Identify which cell holds the provided text, then report its [X, Y] central coordinate. 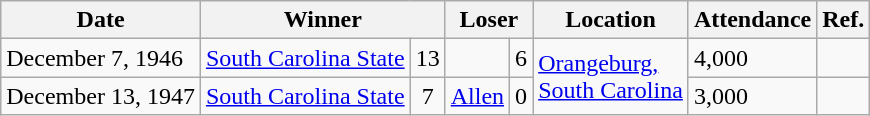
13 [428, 58]
Ref. [844, 20]
Orangeburg,South Carolina [611, 77]
Date [101, 20]
6 [522, 58]
Allen [477, 96]
December 7, 1946 [101, 58]
4,000 [752, 58]
Loser [488, 20]
Attendance [752, 20]
3,000 [752, 96]
0 [522, 96]
Location [611, 20]
December 13, 1947 [101, 96]
7 [428, 96]
Winner [322, 20]
